Determine the [X, Y] coordinate at the center of the cell enclosing the given text.  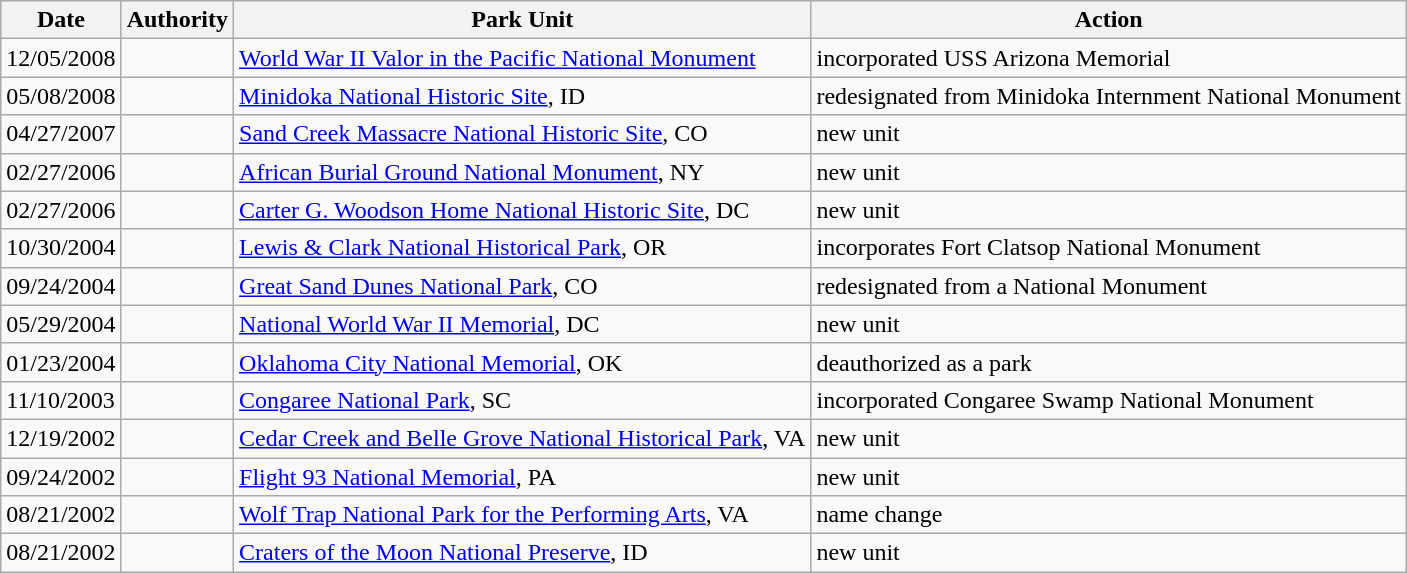
Sand Creek Massacre National Historic Site, CO [522, 134]
09/24/2002 [61, 477]
Action [1109, 20]
10/30/2004 [61, 248]
incorporated USS Arizona Memorial [1109, 58]
Flight 93 National Memorial, PA [522, 477]
01/23/2004 [61, 362]
Carter G. Woodson Home National Historic Site, DC [522, 210]
redesignated from Minidoka Internment National Monument [1109, 96]
World War II Valor in the Pacific National Monument [522, 58]
Congaree National Park, SC [522, 400]
incorporated Congaree Swamp National Monument [1109, 400]
12/19/2002 [61, 438]
Park Unit [522, 20]
deauthorized as a park [1109, 362]
Oklahoma City National Memorial, OK [522, 362]
redesignated from a National Monument [1109, 286]
Minidoka National Historic Site, ID [522, 96]
African Burial Ground National Monument, NY [522, 172]
name change [1109, 515]
05/29/2004 [61, 324]
05/08/2008 [61, 96]
Craters of the Moon National Preserve, ID [522, 553]
Authority [177, 20]
Wolf Trap National Park for the Performing Arts, VA [522, 515]
Great Sand Dunes National Park, CO [522, 286]
Cedar Creek and Belle Grove National Historical Park, VA [522, 438]
04/27/2007 [61, 134]
incorporates Fort Clatsop National Monument [1109, 248]
09/24/2004 [61, 286]
Lewis & Clark National Historical Park, OR [522, 248]
12/05/2008 [61, 58]
National World War II Memorial, DC [522, 324]
11/10/2003 [61, 400]
Date [61, 20]
